Find where the given text appears and provide that cell's center as (x, y) coordinate. 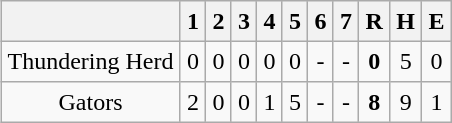
H (406, 21)
4 (270, 21)
8 (374, 102)
Thundering Herd (90, 61)
6 (321, 21)
7 (346, 21)
E (437, 21)
R (374, 21)
3 (244, 21)
Gators (90, 102)
9 (406, 102)
